Return the [X, Y] coordinate for the center point of the cell that contains the specified text.  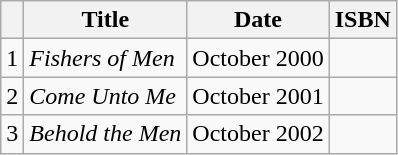
2 [12, 96]
October 2000 [258, 58]
Behold the Men [106, 134]
3 [12, 134]
October 2002 [258, 134]
Fishers of Men [106, 58]
ISBN [362, 20]
Date [258, 20]
1 [12, 58]
Come Unto Me [106, 96]
Title [106, 20]
October 2001 [258, 96]
